Pinpoint the cell where the given text exists, returning its [x, y] midpoint coordinate. 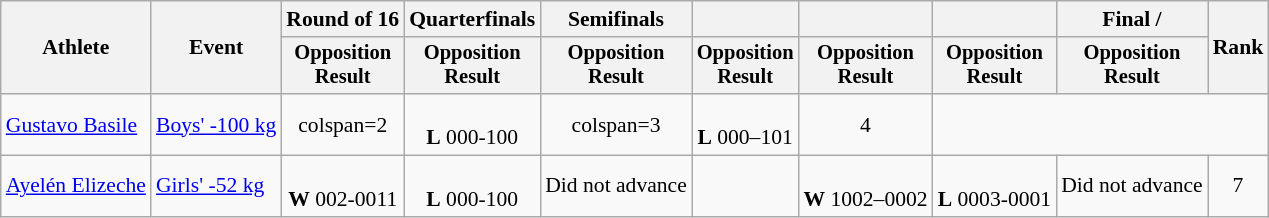
4 [865, 124]
Event [216, 48]
W 1002–0002 [865, 186]
Girls' -52 kg [216, 186]
W 002-0011 [342, 186]
Ayelén Elizeche [76, 186]
colspan=2 [342, 124]
Final / [1132, 19]
Quarterfinals [472, 19]
Boys' -100 kg [216, 124]
colspan=3 [616, 124]
Semifinals [616, 19]
L 0003-0001 [994, 186]
Athlete [76, 48]
Round of 16 [342, 19]
Rank [1238, 48]
L 000–101 [746, 124]
7 [1238, 186]
Gustavo Basile [76, 124]
